Return the (X, Y) coordinate for the center point of the cell that contains the specified text.  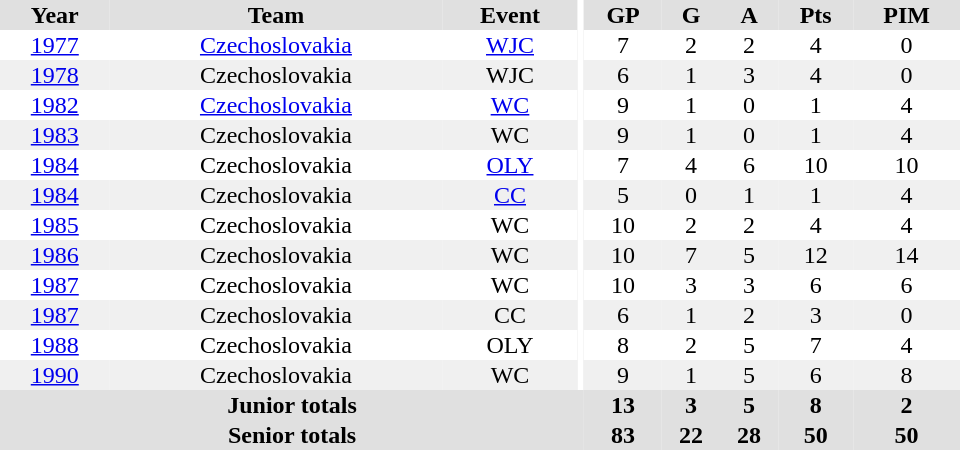
Event (510, 15)
G (691, 15)
PIM (906, 15)
28 (749, 435)
GP (623, 15)
Junior totals (292, 405)
Year (55, 15)
Senior totals (292, 435)
1988 (55, 345)
Pts (816, 15)
1986 (55, 255)
22 (691, 435)
1982 (55, 105)
14 (906, 255)
1990 (55, 375)
12 (816, 255)
83 (623, 435)
1985 (55, 225)
13 (623, 405)
1977 (55, 45)
1983 (55, 135)
A (749, 15)
Team (276, 15)
1978 (55, 75)
